Detect which cell encompasses the target text, then output its [X, Y] center coordinate. 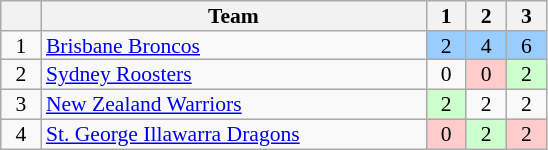
Team [234, 16]
New Zealand Warriors [234, 105]
Brisbane Broncos [234, 46]
St. George Illawarra Dragons [234, 134]
6 [526, 46]
Sydney Roosters [234, 75]
